Return [X, Y] of the center of cell containing provided text 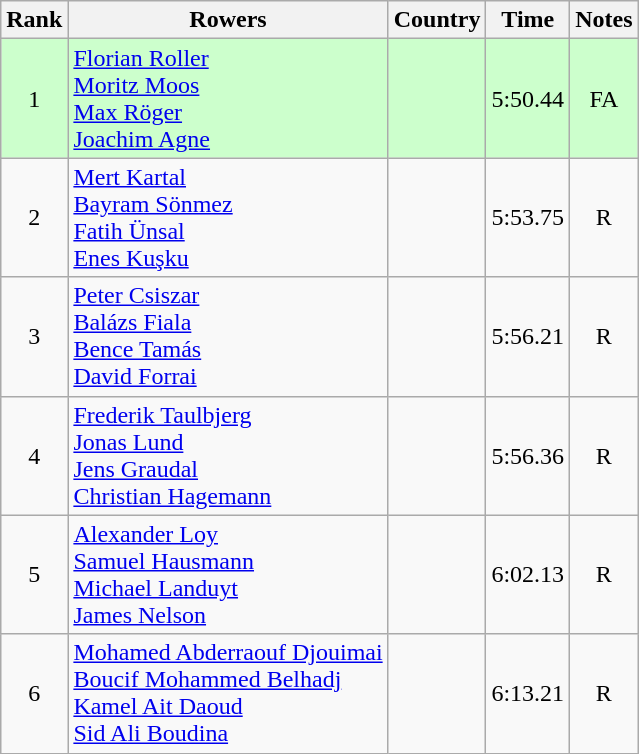
5:56.36 [528, 456]
Time [528, 20]
1 [34, 98]
5:53.75 [528, 218]
Peter CsiszarBalázs FialaBence TamásDavid Forrai [228, 336]
Rank [34, 20]
Mohamed Abderraouf DjouimaiBoucif Mohammed BelhadjKamel Ait DaoudSid Ali Boudina [228, 694]
2 [34, 218]
Rowers [228, 20]
Frederik TaulbjergJonas LundJens GraudalChristian Hagemann [228, 456]
6:13.21 [528, 694]
FA [604, 98]
5:50.44 [528, 98]
Alexander LoySamuel HausmannMichael LanduytJames Nelson [228, 574]
6:02.13 [528, 574]
5 [34, 574]
Florian RollerMoritz MoosMax RögerJoachim Agne [228, 98]
Mert KartalBayram SönmezFatih ÜnsalEnes Kuşku [228, 218]
5:56.21 [528, 336]
4 [34, 456]
Country [437, 20]
6 [34, 694]
3 [34, 336]
Notes [604, 20]
